From the cell containing the given text, extract its center point as [x, y] coordinate. 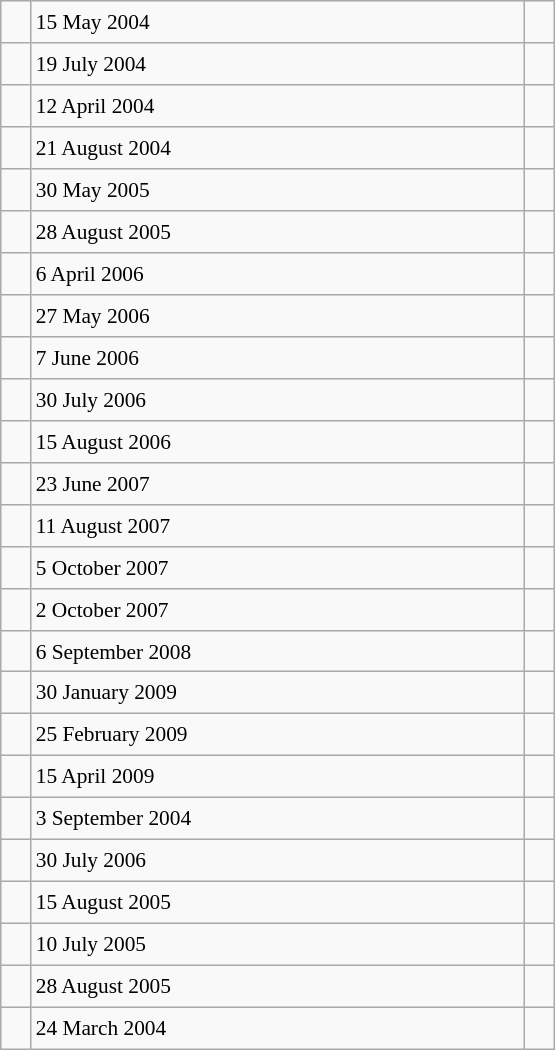
15 April 2009 [278, 777]
15 August 2006 [278, 441]
30 January 2009 [278, 693]
24 March 2004 [278, 1028]
15 May 2004 [278, 22]
6 April 2006 [278, 274]
5 October 2007 [278, 567]
3 September 2004 [278, 819]
23 June 2007 [278, 483]
7 June 2006 [278, 358]
15 August 2005 [278, 903]
2 October 2007 [278, 609]
6 September 2008 [278, 651]
19 July 2004 [278, 64]
27 May 2006 [278, 316]
11 August 2007 [278, 525]
12 April 2004 [278, 106]
30 May 2005 [278, 190]
10 July 2005 [278, 945]
25 February 2009 [278, 735]
21 August 2004 [278, 148]
